Provide the [x, y] coordinate of the cell's center where the given text is located.  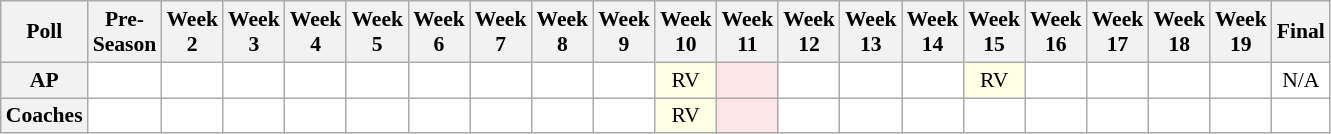
Pre-Season [125, 32]
Week3 [254, 32]
Week12 [809, 32]
Final [1301, 32]
Coaches [44, 116]
Week4 [316, 32]
Week15 [994, 32]
Week10 [686, 32]
AP [44, 80]
Week6 [439, 32]
N/A [1301, 80]
Week2 [192, 32]
Week7 [501, 32]
Week11 [748, 32]
Poll [44, 32]
Week18 [1179, 32]
Week14 [933, 32]
Week17 [1118, 32]
Week13 [871, 32]
Week5 [377, 32]
Week9 [624, 32]
Week19 [1241, 32]
Week8 [562, 32]
Week16 [1056, 32]
